Return [x, y] of the center of cell containing provided text 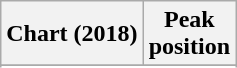
Chart (2018) [72, 34]
Peak position [189, 34]
